For the text-containing cell, return its midpoint in (X, Y) coordinate format. 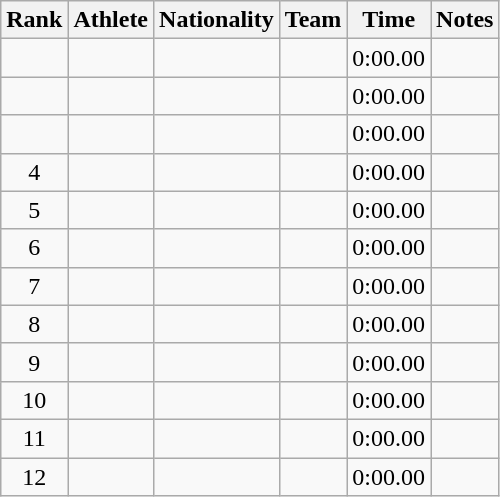
Rank (34, 20)
9 (34, 362)
Nationality (217, 20)
Time (389, 20)
Team (313, 20)
10 (34, 400)
Notes (465, 20)
5 (34, 210)
11 (34, 438)
7 (34, 286)
6 (34, 248)
8 (34, 324)
12 (34, 477)
4 (34, 172)
Athlete (111, 20)
